Determine the [x, y] coordinate at the center of the cell enclosing the given text.  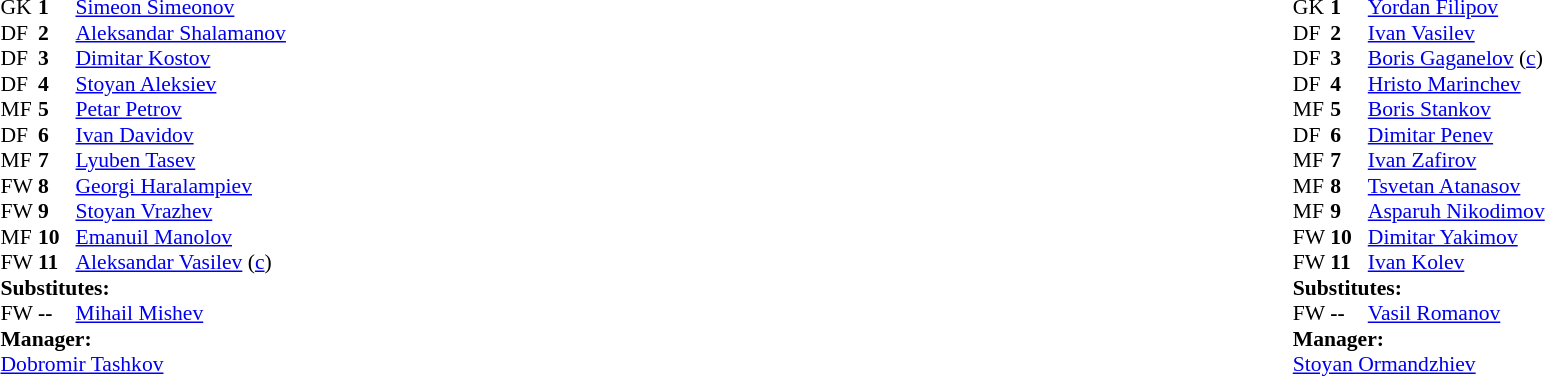
Aleksandar Shalamanov [181, 33]
Ivan Kolev [1456, 263]
Hristo Marinchev [1456, 84]
Boris Stankov [1456, 109]
Tsvetan Atanasov [1456, 186]
Aleksandar Vasilev (c) [181, 263]
Ivan Zafirov [1456, 161]
Petar Petrov [181, 109]
Dimitar Yakimov [1456, 237]
Georgi Haralampiev [181, 186]
Stoyan Vrazhev [181, 211]
Mihail Mishev [181, 313]
Ivan Vasilev [1456, 33]
Asparuh Nikodimov [1456, 211]
Dimitar Penev [1456, 135]
Boris Gaganelov (c) [1456, 59]
Lyuben Tasev [181, 161]
Vasil Romanov [1456, 313]
Stoyan Aleksiev [181, 84]
Dimitar Kostov [181, 59]
Ivan Davidov [181, 135]
Emanuil Manolov [181, 237]
